Locate the cell with the specified text and output its [x, y] center coordinate. 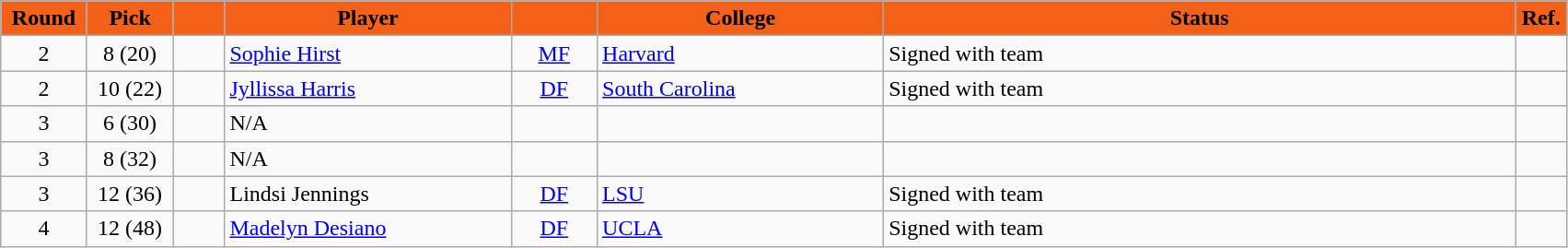
12 (48) [130, 229]
8 (20) [130, 53]
Madelyn Desiano [368, 229]
Lindsi Jennings [368, 194]
MF [554, 53]
12 (36) [130, 194]
Harvard [740, 53]
UCLA [740, 229]
Player [368, 18]
4 [44, 229]
Sophie Hirst [368, 53]
Status [1200, 18]
Pick [130, 18]
LSU [740, 194]
Ref. [1541, 18]
8 (32) [130, 159]
10 (22) [130, 89]
College [740, 18]
Round [44, 18]
6 (30) [130, 124]
Jyllissa Harris [368, 89]
South Carolina [740, 89]
